Provide the [x, y] coordinate of the cell's center where the given text is located.  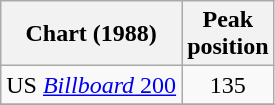
Peakposition [228, 34]
Chart (1988) [92, 34]
US Billboard 200 [92, 85]
135 [228, 85]
